Identify which cell holds the provided text, then report its (x, y) central coordinate. 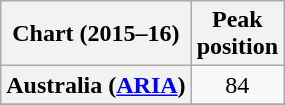
Peakposition (237, 34)
84 (237, 85)
Chart (2015–16) (96, 34)
Australia (ARIA) (96, 85)
